Determine the [x, y] coordinate at the center of the cell enclosing the given text.  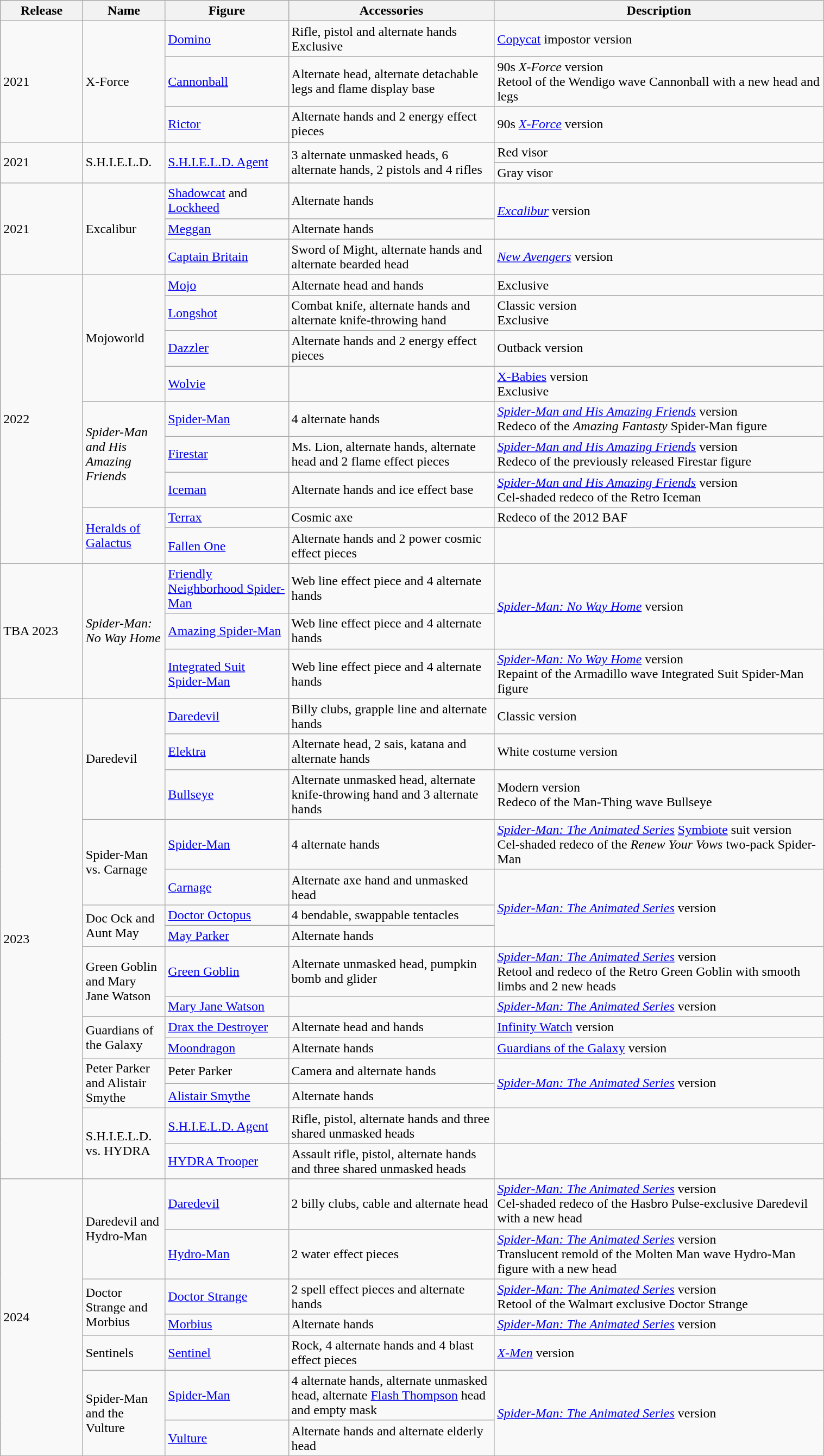
Billy clubs, grapple line and alternate hands [391, 716]
Classic version [659, 716]
2022 [42, 419]
Alistair Smythe [227, 1096]
Mojo [227, 285]
Redeco of the 2012 BAF [659, 518]
Alternate hands and alternate elderly head [391, 1438]
Figure [227, 11]
Spider-Man and His Amazing Friends [124, 454]
Alternate head, alternate detachable legs and flame display base [391, 81]
Morbius [227, 1325]
Spider-Man: The Animated Series versionRetool of the Walmart exclusive Doctor Strange [659, 1296]
Amazing Spider-Man [227, 631]
Doctor Strange [227, 1296]
X-Force [124, 81]
S.H.I.E.L.D. vs. HYDRA [124, 1144]
2024 [42, 1317]
Outback version [659, 348]
Classic versionExclusive [659, 313]
Green Goblin and Mary Jane Watson [124, 982]
Firestar [227, 454]
Friendly Neighborhood Spider-Man [227, 588]
Infinity Watch version [659, 1027]
Copycat impostor version [659, 39]
Ms. Lion, alternate hands, alternate head and 2 flame effect pieces [391, 454]
Guardians of the Galaxy [124, 1038]
Rictor [227, 124]
Exclusive [659, 285]
Vulture [227, 1438]
Alternate unmasked head, alternate knife-throwing hand and 3 alternate hands [391, 794]
Assault rifle, pistol, alternate hands and three shared unmasked heads [391, 1162]
90s X-Force versionRetool of the Wendigo wave Cannonball with a new head and legs [659, 81]
Daredevil and Hydro-Man [124, 1229]
4 alternate hands, alternate unmasked head, alternate Flash Thompson head and empty mask [391, 1395]
Mojoworld [124, 338]
Domino [227, 39]
Red visor [659, 152]
Spider-Man: The Animated Series versionTranslucent remold of the Molten Man wave Hydro-Man figure with a new head [659, 1254]
Spider-Man: The Animated Series Symbiote suit versionCel-shaded redeco of the Renew Your Vows two-pack Spider-Man [659, 844]
Doc Ock and Aunt May [124, 925]
2 water effect pieces [391, 1254]
Hydro-Man [227, 1254]
Shadowcat and Lockheed [227, 201]
X-Babies versionExclusive [659, 384]
Modern versionRedeco of the Man-Thing wave Bullseye [659, 794]
Rifle, pistol and alternate handsExclusive [391, 39]
Rock, 4 alternate hands and 4 blast effect pieces [391, 1353]
2 billy clubs, cable and alternate head [391, 1204]
Spider-Man: The Animated Series versionCel-shaded redeco of the Hasbro Pulse-exclusive Daredevil with a new head [659, 1204]
Carnage [227, 887]
Camera and alternate hands [391, 1071]
Doctor Octopus [227, 915]
Alternate axe hand and unmasked head [391, 887]
Combat knife, alternate hands and alternate knife-throwing hand [391, 313]
Spider-Man vs. Carnage [124, 862]
Release [42, 11]
Sentinel [227, 1353]
Peter Parker and Alistair Smythe [124, 1083]
X-Men version [659, 1353]
Spider-Man: No Way Home [124, 631]
White costume version [659, 752]
Spider-Man: No Way Home version [659, 606]
Captain Britain [227, 256]
Spider-Man and His Amazing Friends versionRedeco of the Amazing Fantasty Spider-Man figure [659, 419]
Mary Jane Watson [227, 1007]
TBA 2023 [42, 631]
Accessories [391, 11]
Dazzler [227, 348]
Green Goblin [227, 971]
Elektra [227, 752]
Gray visor [659, 173]
Spider-Man: The Animated Series versionRetool and redeco of the Retro Green Goblin with smooth limbs and 2 new heads [659, 971]
Alternate hands and 2 power cosmic effect pieces [391, 545]
Terrax [227, 518]
90s X-Force version [659, 124]
Excalibur [124, 229]
S.H.I.E.L.D. [124, 162]
2023 [42, 939]
Spider-Man: No Way Home versionRepaint of the Armadillo wave Integrated Suit Spider-Man figure [659, 674]
Iceman [227, 490]
Alternate hands and ice effect base [391, 490]
Description [659, 11]
Longshot [227, 313]
Spider-Man and His Amazing Friends versionCel-shaded redeco of the Retro Iceman [659, 490]
Peter Parker [227, 1071]
Fallen One [227, 545]
Integrated Suit Spider-Man [227, 674]
Cannonball [227, 81]
HYDRA Trooper [227, 1162]
Cosmic axe [391, 518]
Sentinels [124, 1353]
New Avengers version [659, 256]
Drax the Destroyer [227, 1027]
4 bendable, swappable tentacles [391, 915]
May Parker [227, 936]
Spider-Man and the Vulture [124, 1413]
Doctor Strange and Morbius [124, 1307]
Guardians of the Galaxy version [659, 1048]
Excalibur version [659, 211]
Heralds of Galactus [124, 536]
Rifle, pistol, alternate hands and three shared unmasked heads [391, 1126]
2 spell effect pieces and alternate hands [391, 1296]
Alternate head, 2 sais, katana and alternate hands [391, 752]
Spider-Man and His Amazing Friends versionRedeco of the previously released Firestar figure [659, 454]
Moondragon [227, 1048]
Meggan [227, 229]
Sword of Might, alternate hands and alternate bearded head [391, 256]
Bullseye [227, 794]
Wolvie [227, 384]
Name [124, 11]
Alternate unmasked head, pumpkin bomb and glider [391, 971]
3 alternate unmasked heads, 6 alternate hands, 2 pistols and 4 rifles [391, 162]
